Pinpoint the cell where the given text exists, returning its (X, Y) midpoint coordinate. 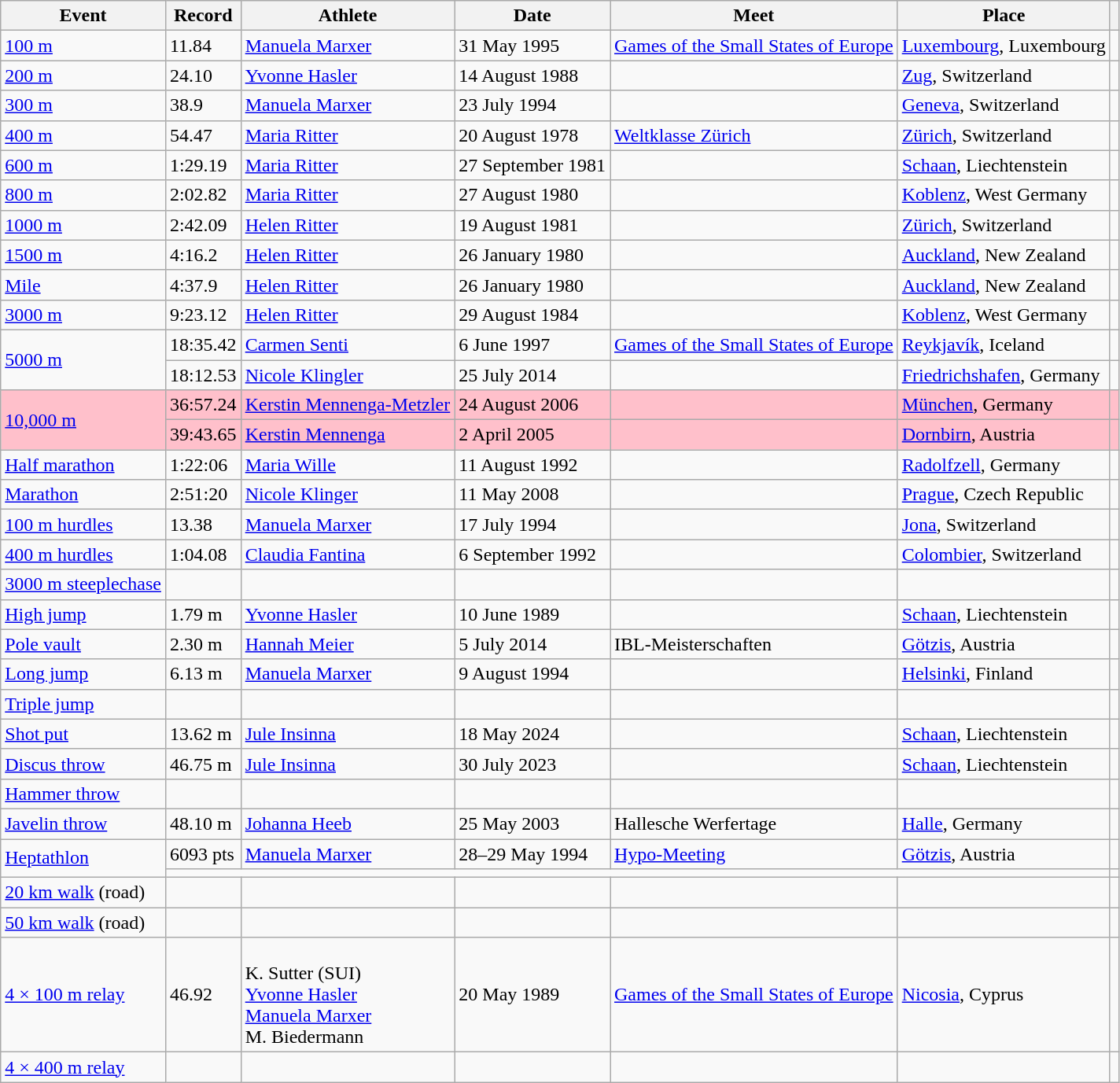
1:04.08 (203, 554)
Weltklasse Zürich (754, 135)
Long jump (83, 674)
3000 m (83, 315)
50 km walk (road) (83, 923)
25 July 2014 (532, 375)
46.75 m (203, 764)
9:23.12 (203, 315)
46.92 (203, 995)
Record (203, 16)
25 May 2003 (532, 823)
36:57.24 (203, 405)
20 km walk (road) (83, 893)
Hannah Meier (348, 644)
24 August 2006 (532, 405)
11 May 2008 (532, 495)
400 m (83, 135)
13.62 m (203, 734)
IBL-Meisterschaften (754, 644)
2:42.09 (203, 225)
6.13 m (203, 674)
Meet (754, 16)
Event (83, 16)
13.38 (203, 525)
6 June 1997 (532, 344)
Zug, Switzerland (1004, 76)
Hallesche Werfertage (754, 823)
6 September 1992 (532, 554)
9 August 1994 (532, 674)
29 August 1984 (532, 315)
20 May 1989 (532, 995)
Prague, Czech Republic (1004, 495)
10 June 1989 (532, 614)
Colombier, Switzerland (1004, 554)
Heptathlon (83, 857)
800 m (83, 195)
11 August 1992 (532, 465)
Hammer throw (83, 794)
Kerstin Mennenga (348, 435)
Nicole Klingler (348, 375)
Radolfzell, Germany (1004, 465)
100 m hurdles (83, 525)
11.84 (203, 46)
100 m (83, 46)
2 April 2005 (532, 435)
Kerstin Mennenga-Metzler (348, 405)
High jump (83, 614)
3000 m steeplechase (83, 584)
20 August 1978 (532, 135)
54.47 (203, 135)
Triple jump (83, 704)
Luxembourg, Luxembourg (1004, 46)
1.79 m (203, 614)
5 July 2014 (532, 644)
38.9 (203, 105)
Nicosia, Cyprus (1004, 995)
2:51:20 (203, 495)
Nicole Klinger (348, 495)
Reykjavík, Iceland (1004, 344)
48.10 m (203, 823)
Dornbirn, Austria (1004, 435)
Maria Wille (348, 465)
300 m (83, 105)
10,000 m (83, 420)
24.10 (203, 76)
27 September 1981 (532, 165)
Hypo-Meeting (754, 853)
400 m hurdles (83, 554)
19 August 1981 (532, 225)
28–29 May 1994 (532, 853)
4:16.2 (203, 255)
Carmen Senti (348, 344)
18:35.42 (203, 344)
2.30 m (203, 644)
Marathon (83, 495)
Mile (83, 285)
31 May 1995 (532, 46)
1500 m (83, 255)
23 July 1994 (532, 105)
Shot put (83, 734)
Geneva, Switzerland (1004, 105)
600 m (83, 165)
Place (1004, 16)
Helsinki, Finland (1004, 674)
1000 m (83, 225)
17 July 1994 (532, 525)
14 August 1988 (532, 76)
1:29.19 (203, 165)
18:12.53 (203, 375)
27 August 1980 (532, 195)
4 × 400 m relay (83, 1067)
1:22:06 (203, 465)
Half marathon (83, 465)
200 m (83, 76)
Claudia Fantina (348, 554)
Athlete (348, 16)
6093 pts (203, 853)
Date (532, 16)
18 May 2024 (532, 734)
Halle, Germany (1004, 823)
Jona, Switzerland (1004, 525)
30 July 2023 (532, 764)
Pole vault (83, 644)
Friedrichshafen, Germany (1004, 375)
4:37.9 (203, 285)
München, Germany (1004, 405)
Discus throw (83, 764)
2:02.82 (203, 195)
4 × 100 m relay (83, 995)
Javelin throw (83, 823)
5000 m (83, 359)
Johanna Heeb (348, 823)
39:43.65 (203, 435)
K. Sutter (SUI)Yvonne HaslerManuela MarxerM. Biedermann (348, 995)
